Pinpoint the cell where the given text exists, returning its (x, y) midpoint coordinate. 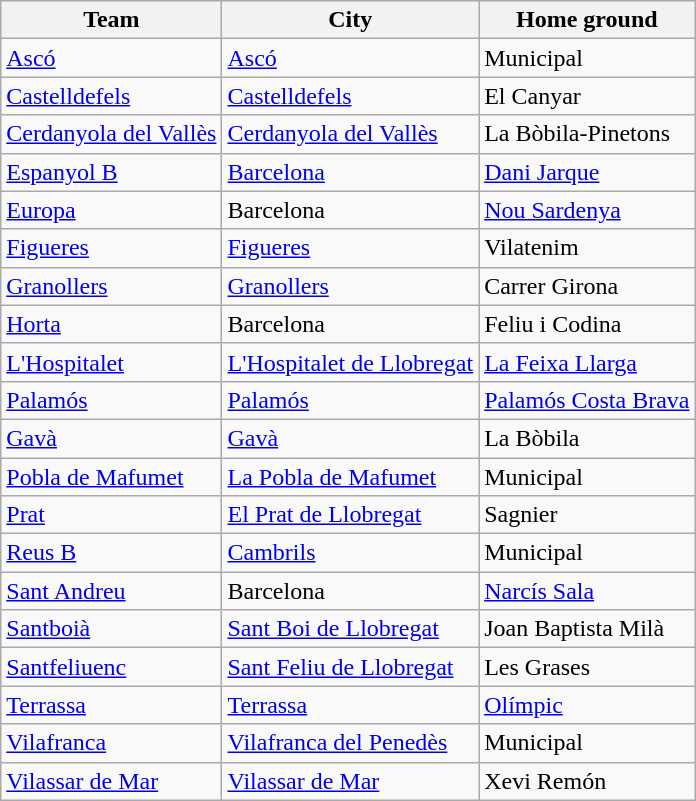
Cambrils (350, 553)
Vilafranca (112, 743)
L'Hospitalet de Llobregat (350, 362)
El Canyar (587, 96)
Olímpic (587, 705)
Pobla de Mafumet (112, 477)
Sant Andreu (112, 591)
Les Grases (587, 667)
Joan Baptista Milà (587, 629)
Palamós Costa Brava (587, 400)
Prat (112, 515)
La Pobla de Mafumet (350, 477)
La Bòbila (587, 438)
Home ground (587, 20)
L'Hospitalet (112, 362)
Xevi Remón (587, 781)
Reus B (112, 553)
Horta (112, 324)
Team (112, 20)
Espanyol B (112, 172)
Sagnier (587, 515)
La Feixa Llarga (587, 362)
Sant Feliu de Llobregat (350, 667)
Carrer Girona (587, 286)
Sant Boi de Llobregat (350, 629)
Nou Sardenya (587, 210)
Santfeliuenc (112, 667)
Vilafranca del Penedès (350, 743)
Santboià (112, 629)
City (350, 20)
Dani Jarque (587, 172)
Vilatenim (587, 248)
La Bòbila-Pinetons (587, 134)
Feliu i Codina (587, 324)
Europa (112, 210)
El Prat de Llobregat (350, 515)
Narcís Sala (587, 591)
